Return [X, Y] of the center of cell containing provided text 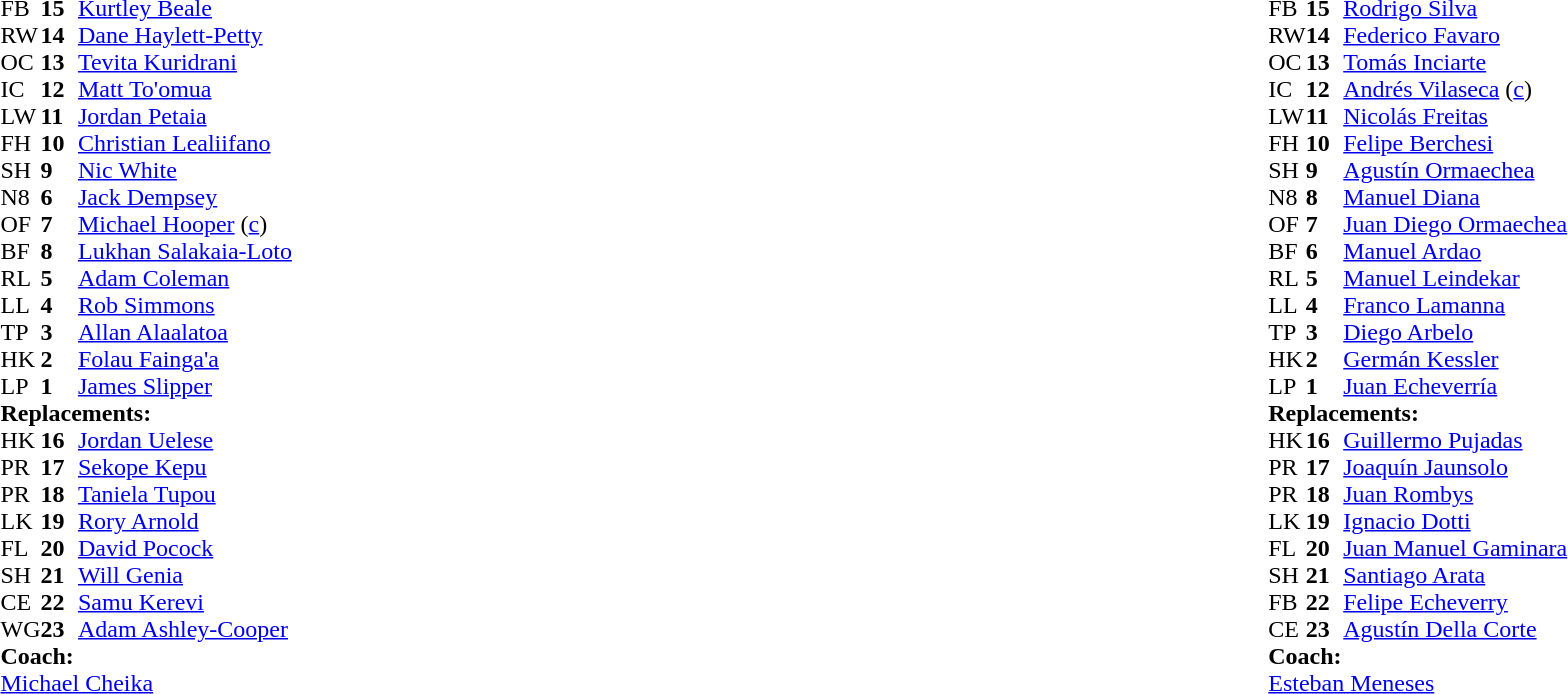
Folau Fainga'a [185, 360]
Nic White [185, 170]
Jack Dempsey [185, 198]
Felipe Berchesi [1455, 144]
Agustín Della Corte [1455, 630]
Diego Arbelo [1455, 332]
Felipe Echeverry [1455, 602]
Rob Simmons [185, 306]
Jordan Petaia [185, 116]
Nicolás Freitas [1455, 116]
Adam Ashley-Cooper [185, 630]
Sekope Kepu [185, 468]
Tomás Inciarte [1455, 62]
Manuel Leindekar [1455, 278]
Jordan Uelese [185, 440]
Juan Manuel Gaminara [1455, 548]
Michael Hooper (c) [185, 224]
Matt To'omua [185, 90]
Germán Kessler [1455, 360]
Franco Lamanna [1455, 306]
Samu Kerevi [185, 602]
Juan Echeverría [1455, 386]
Adam Coleman [185, 278]
Santiago Arata [1455, 576]
Federico Favaro [1455, 36]
David Pocock [185, 548]
Christian Lealiifano [185, 144]
Joaquín Jaunsolo [1455, 468]
Ignacio Dotti [1455, 522]
Juan Diego Ormaechea [1455, 224]
Tevita Kuridrani [185, 62]
Andrés Vilaseca (c) [1455, 90]
Taniela Tupou [185, 494]
Juan Rombys [1455, 494]
Lukhan Salakaia-Loto [185, 252]
WG [20, 630]
FB [1287, 602]
Manuel Ardao [1455, 252]
Agustín Ormaechea [1455, 170]
Allan Alaalatoa [185, 332]
Guillermo Pujadas [1455, 440]
James Slipper [185, 386]
Manuel Diana [1455, 198]
Dane Haylett-Petty [185, 36]
Rory Arnold [185, 522]
Will Genia [185, 576]
